Scan for the cell matching the given text and deliver its [X, Y] coordinate at center. 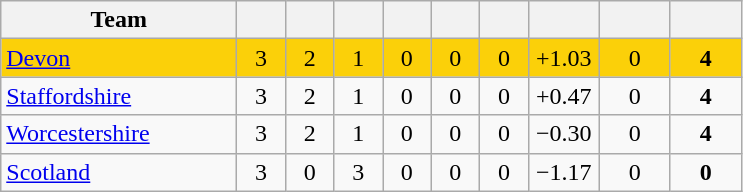
Staffordshire [119, 96]
Devon [119, 58]
Scotland [119, 172]
−1.17 [564, 172]
+1.03 [564, 58]
+0.47 [564, 96]
Team [119, 20]
Worcestershire [119, 134]
−0.30 [564, 134]
